Search for the cell housing the specified text and yield its [X, Y] center coordinate. 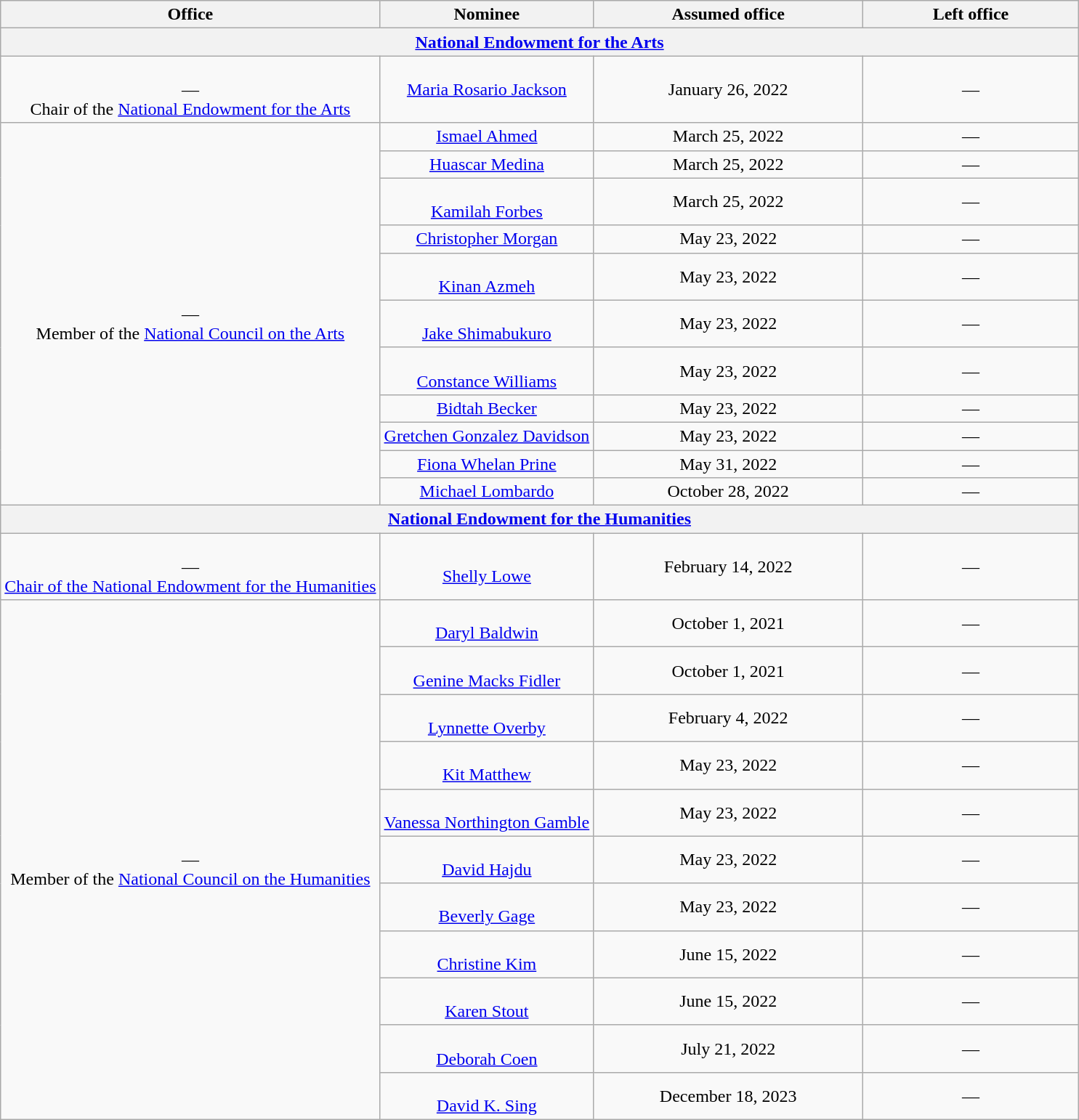
Shelly Lowe [487, 567]
Maria Rosario Jackson [487, 89]
David Hajdu [487, 860]
Kit Matthew [487, 766]
Karen Stout [487, 1001]
Christine Kim [487, 954]
Bidtah Becker [487, 408]
—Chair of the National Endowment for the Humanities [190, 567]
July 21, 2022 [728, 1049]
Vanessa Northington Gamble [487, 812]
December 18, 2023 [728, 1095]
Deborah Coen [487, 1049]
Gretchen Gonzalez Davidson [487, 436]
Daryl Baldwin [487, 623]
David K. Sing [487, 1095]
Fiona Whelan Prine [487, 464]
February 4, 2022 [728, 718]
February 14, 2022 [728, 567]
Kinan Azmeh [487, 276]
Beverly Gage [487, 906]
Jake Shimabukuro [487, 324]
National Endowment for the Arts [540, 42]
Left office [971, 15]
National Endowment for the Humanities [540, 519]
Genine Macks Fidler [487, 671]
Michael Lombardo [487, 492]
—Member of the National Council on the Humanities [190, 860]
Ismael Ahmed [487, 137]
Constance Williams [487, 370]
January 26, 2022 [728, 89]
May 31, 2022 [728, 464]
—Member of the National Council on the Arts [190, 314]
Office [190, 15]
Lynnette Overby [487, 718]
—Chair of the National Endowment for the Arts [190, 89]
Christopher Morgan [487, 239]
October 28, 2022 [728, 492]
Huascar Medina [487, 164]
Kamilah Forbes [487, 202]
Assumed office [728, 15]
Nominee [487, 15]
